Capture the cell that displays the provided text and extract its (X, Y) central coordinate. 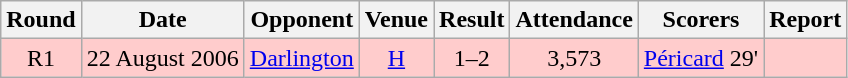
Result (472, 20)
Attendance (574, 20)
Darlington (302, 58)
Date (162, 20)
Péricard 29' (700, 58)
Opponent (302, 20)
Round (41, 20)
R1 (41, 58)
Report (806, 20)
3,573 (574, 58)
H (396, 58)
1–2 (472, 58)
Scorers (700, 20)
22 August 2006 (162, 58)
Venue (396, 20)
